Scan for the cell matching the given text and deliver its [x, y] coordinate at center. 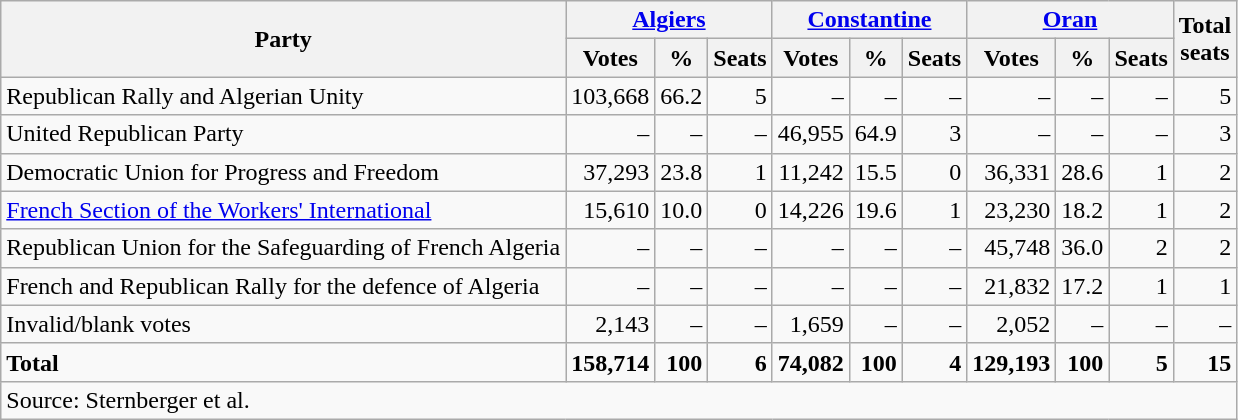
23,230 [1012, 210]
Total [284, 362]
158,714 [610, 362]
11,242 [810, 172]
28.6 [1082, 172]
18.2 [1082, 210]
Totalseats [1205, 39]
Republican Rally and Algerian Unity [284, 96]
129,193 [1012, 362]
Democratic Union for Progress and Freedom [284, 172]
66.2 [682, 96]
Invalid/blank votes [284, 324]
2,052 [1012, 324]
10.0 [682, 210]
Constantine [870, 20]
74,082 [810, 362]
Source: Sternberger et al. [619, 400]
1,659 [810, 324]
64.9 [876, 134]
United Republican Party [284, 134]
46,955 [810, 134]
37,293 [610, 172]
19.6 [876, 210]
17.2 [1082, 286]
Oran [1070, 20]
15 [1205, 362]
21,832 [1012, 286]
23.8 [682, 172]
36,331 [1012, 172]
15.5 [876, 172]
2,143 [610, 324]
Party [284, 39]
14,226 [810, 210]
36.0 [1082, 248]
Republican Union for the Safeguarding of French Algeria [284, 248]
French and Republican Rally for the defence of Algeria [284, 286]
45,748 [1012, 248]
15,610 [610, 210]
6 [740, 362]
4 [934, 362]
103,668 [610, 96]
French Section of the Workers' International [284, 210]
Algiers [670, 20]
